Locate the cell with the specified text and output its (X, Y) center coordinate. 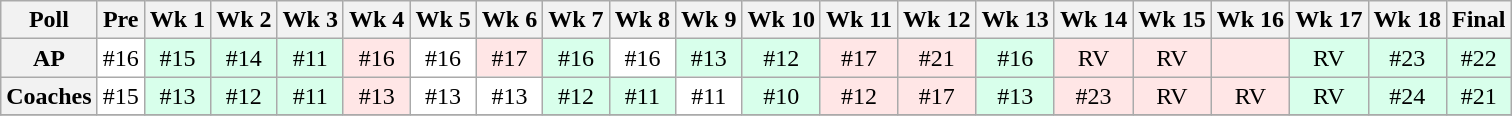
#22 (1478, 58)
Wk 4 (376, 20)
AP (49, 58)
Wk 12 (937, 20)
Wk 7 (576, 20)
Coaches (49, 96)
Wk 14 (1093, 20)
Wk 6 (509, 20)
Wk 2 (244, 20)
Wk 3 (310, 20)
Wk 16 (1250, 20)
#10 (781, 96)
Wk 15 (1172, 20)
Wk 9 (709, 20)
Pre (120, 20)
Wk 18 (1407, 20)
Wk 13 (1015, 20)
Wk 11 (858, 20)
#24 (1407, 96)
Final (1478, 20)
Poll (49, 20)
Wk 17 (1329, 20)
Wk 1 (177, 20)
Wk 8 (642, 20)
#14 (244, 58)
Wk 5 (443, 20)
Wk 10 (781, 20)
